Scan for the cell matching the given text and deliver its [x, y] coordinate at center. 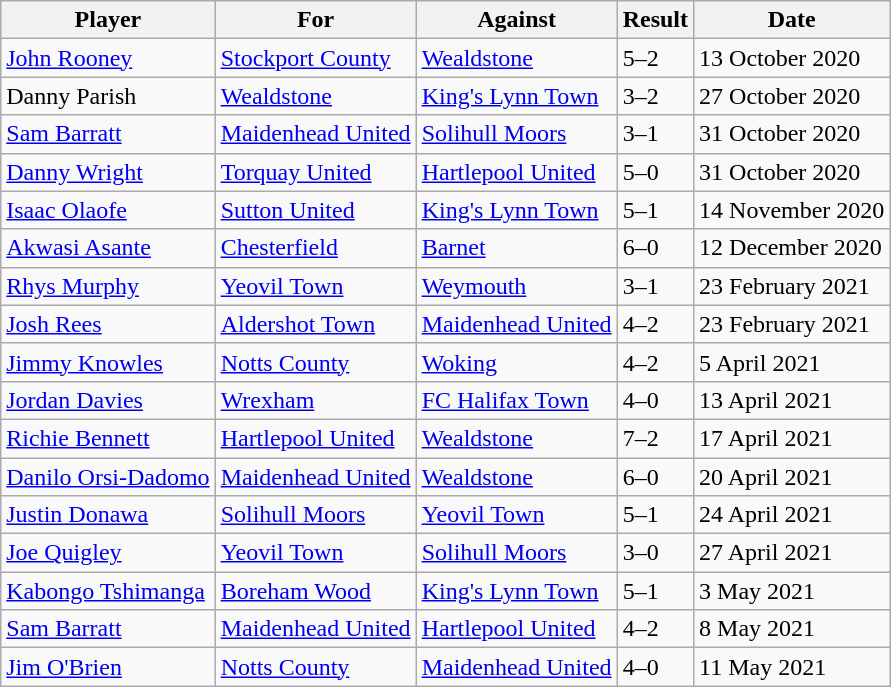
For [316, 20]
Wrexham [316, 400]
Danny Parish [108, 96]
3–0 [655, 553]
27 April 2021 [792, 553]
Josh Rees [108, 324]
17 April 2021 [792, 438]
Barnet [516, 248]
13 October 2020 [792, 58]
Jimmy Knowles [108, 362]
Player [108, 20]
FC Halifax Town [516, 400]
Joe Quigley [108, 553]
Isaac Olaofe [108, 210]
24 April 2021 [792, 515]
Danilo Orsi-Dadomo [108, 477]
27 October 2020 [792, 96]
John Rooney [108, 58]
5–2 [655, 58]
Jim O'Brien [108, 667]
Akwasi Asante [108, 248]
12 December 2020 [792, 248]
Date [792, 20]
Woking [516, 362]
8 May 2021 [792, 629]
Richie Bennett [108, 438]
Jordan Davies [108, 400]
3 May 2021 [792, 591]
13 April 2021 [792, 400]
Aldershot Town [316, 324]
11 May 2021 [792, 667]
20 April 2021 [792, 477]
Danny Wright [108, 172]
Boreham Wood [316, 591]
3–2 [655, 96]
Kabongo Tshimanga [108, 591]
5–0 [655, 172]
Weymouth [516, 286]
Rhys Murphy [108, 286]
Against [516, 20]
Chesterfield [316, 248]
Justin Donawa [108, 515]
Sutton United [316, 210]
Stockport County [316, 58]
7–2 [655, 438]
Result [655, 20]
14 November 2020 [792, 210]
5 April 2021 [792, 362]
Torquay United [316, 172]
